Pinpoint the cell where the given text exists, returning its [X, Y] midpoint coordinate. 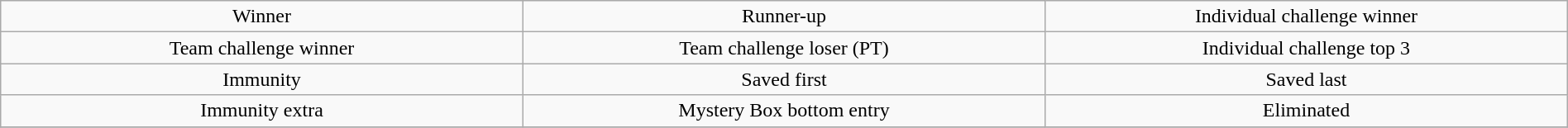
Team challenge winner [262, 48]
Mystery Box bottom entry [784, 111]
Saved first [784, 79]
Team challenge loser (PT) [784, 48]
Individual challenge winner [1307, 17]
Immunity extra [262, 111]
Immunity [262, 79]
Runner-up [784, 17]
Individual challenge top 3 [1307, 48]
Eliminated [1307, 111]
Saved last [1307, 79]
Winner [262, 17]
